Capture the cell that displays the provided text and extract its [x, y] central coordinate. 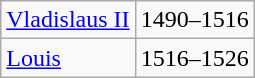
Louis [68, 58]
1516–1526 [194, 58]
Vladislaus II [68, 20]
1490–1516 [194, 20]
